Identify which cell holds the provided text, then report its [x, y] central coordinate. 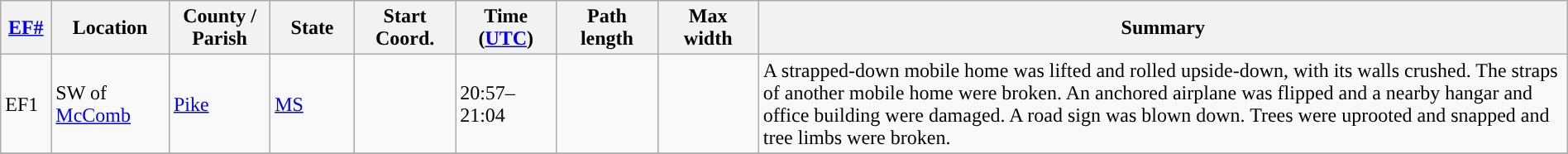
County / Parish [219, 28]
Start Coord. [404, 28]
Max width [708, 28]
Path length [607, 28]
20:57–21:04 [506, 104]
EF# [26, 28]
EF1 [26, 104]
Location [111, 28]
Time (UTC) [506, 28]
SW of McComb [111, 104]
Pike [219, 104]
MS [313, 104]
State [313, 28]
Summary [1163, 28]
